Detect which cell encompasses the target text, then output its [x, y] center coordinate. 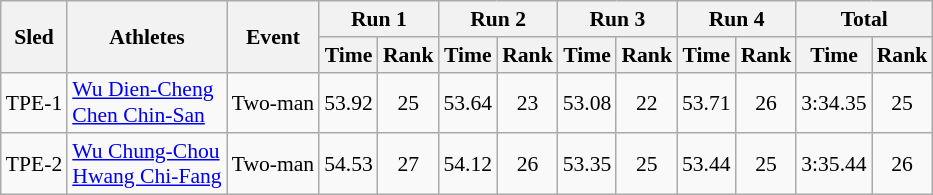
Total [864, 19]
Run 4 [736, 19]
3:34.35 [834, 102]
Run 1 [378, 19]
Event [274, 36]
22 [646, 102]
53.44 [706, 164]
54.53 [348, 164]
53.71 [706, 102]
53.35 [588, 164]
23 [528, 102]
53.92 [348, 102]
TPE-1 [34, 102]
Sled [34, 36]
Run 3 [618, 19]
54.12 [468, 164]
27 [408, 164]
3:35.44 [834, 164]
53.64 [468, 102]
TPE-2 [34, 164]
53.08 [588, 102]
Wu Chung-ChouHwang Chi-Fang [146, 164]
Run 2 [498, 19]
Athletes [146, 36]
Wu Dien-ChengChen Chin-San [146, 102]
